From the cell containing the given text, extract its center point as (X, Y) coordinate. 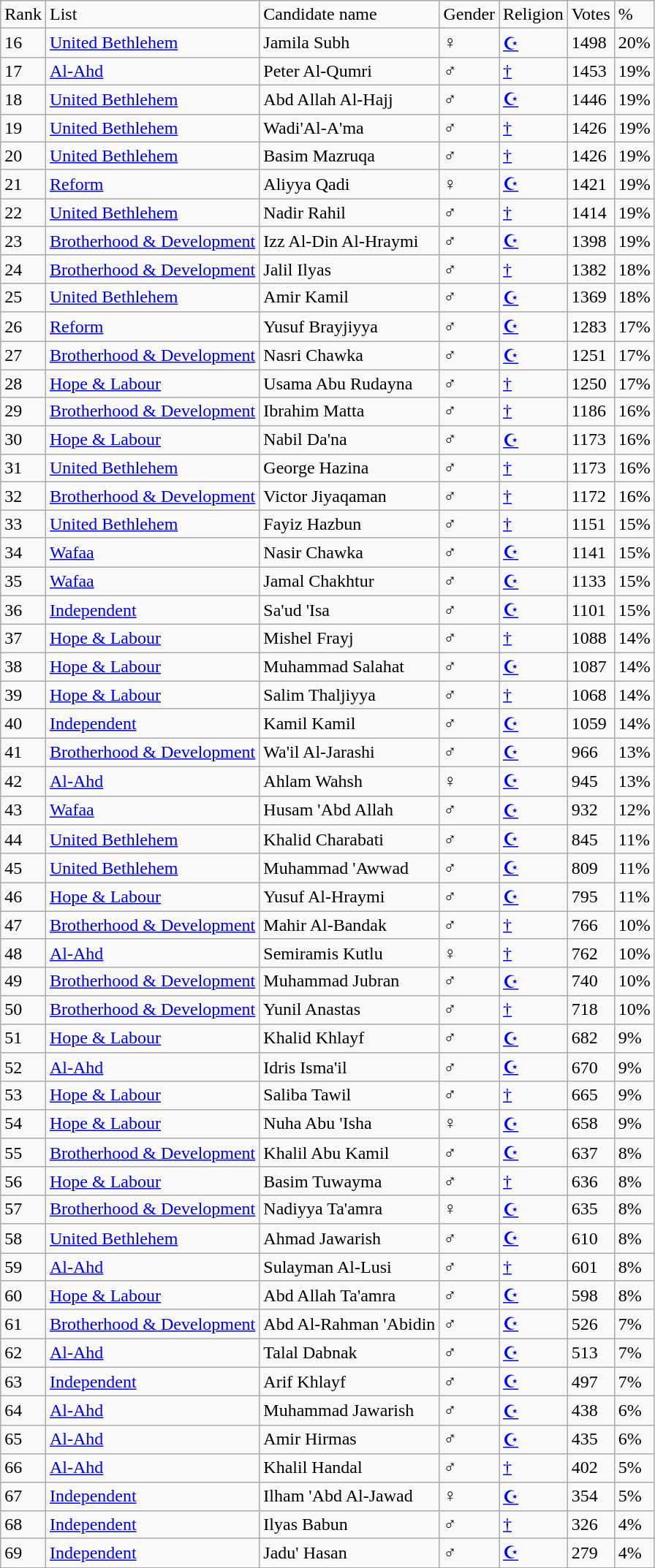
665 (591, 1095)
Muhammad Salahat (349, 667)
20% (635, 43)
54 (23, 1124)
1398 (591, 241)
47 (23, 925)
Muhammad 'Awwad (349, 868)
38 (23, 667)
Talal Dabnak (349, 1353)
Sa'ud 'Isa (349, 610)
670 (591, 1067)
402 (591, 1468)
598 (591, 1295)
Ilham 'Abd Al-Jawad (349, 1496)
Victor Jiyaqaman (349, 496)
Basim Mazruqa (349, 156)
1250 (591, 384)
Candidate name (349, 15)
66 (23, 1468)
17 (23, 71)
795 (591, 897)
24 (23, 269)
68 (23, 1525)
Peter Al-Qumri (349, 71)
Aliyya Qadi (349, 184)
Wadi'Al-A'ma (349, 128)
Nasir Chawka (349, 552)
Yunil Anastas (349, 1010)
Mahir Al-Bandak (349, 925)
26 (23, 327)
Saliba Tawil (349, 1095)
23 (23, 241)
28 (23, 384)
Sulayman Al-Lusi (349, 1266)
34 (23, 552)
Religion (534, 15)
Jadu' Hasan (349, 1553)
Nadir Rahil (349, 213)
435 (591, 1439)
55 (23, 1153)
Abd Allah Ta'amra (349, 1295)
740 (591, 981)
354 (591, 1496)
Abd Allah Al-Hajj (349, 99)
60 (23, 1295)
1414 (591, 213)
43 (23, 810)
Gender (469, 15)
16 (23, 43)
945 (591, 781)
52 (23, 1067)
Fayiz Hazbun (349, 524)
22 (23, 213)
766 (591, 925)
Khalil Handal (349, 1468)
58 (23, 1238)
1369 (591, 297)
Jamal Chakhtur (349, 582)
Khalil Abu Kamil (349, 1153)
64 (23, 1411)
Votes (591, 15)
1133 (591, 582)
Semiramis Kutlu (349, 953)
601 (591, 1266)
Abd Al-Rahman 'Abidin (349, 1324)
63 (23, 1382)
48 (23, 953)
Ilyas Babun (349, 1525)
658 (591, 1124)
497 (591, 1382)
Khalid Khlayf (349, 1038)
Wa'il Al-Jarashi (349, 753)
36 (23, 610)
Nuha Abu 'Isha (349, 1124)
29 (23, 411)
Basim Tuwayma (349, 1181)
18 (23, 99)
Yusuf Brayjiyya (349, 327)
279 (591, 1553)
1283 (591, 327)
610 (591, 1238)
809 (591, 868)
Khalid Charabati (349, 840)
27 (23, 355)
718 (591, 1010)
1421 (591, 184)
65 (23, 1439)
50 (23, 1010)
Muhammad Jawarish (349, 1411)
1151 (591, 524)
39 (23, 695)
1498 (591, 43)
44 (23, 840)
1453 (591, 71)
25 (23, 297)
45 (23, 868)
526 (591, 1324)
61 (23, 1324)
37 (23, 639)
32 (23, 496)
438 (591, 1411)
637 (591, 1153)
69 (23, 1553)
Izz Al-Din Al-Hraymi (349, 241)
Yusuf Al-Hraymi (349, 897)
Amir Kamil (349, 297)
Nadiyya Ta'amra (349, 1209)
Idris Isma'il (349, 1067)
40 (23, 723)
635 (591, 1209)
Usama Abu Rudayna (349, 384)
42 (23, 781)
30 (23, 440)
53 (23, 1095)
1068 (591, 695)
1446 (591, 99)
1382 (591, 269)
Ahmad Jawarish (349, 1238)
49 (23, 981)
Arif Khlayf (349, 1382)
Muhammad Jubran (349, 981)
Kamil Kamil (349, 723)
Amir Hirmas (349, 1439)
Jalil Ilyas (349, 269)
1101 (591, 610)
56 (23, 1181)
Jamila Subh (349, 43)
Husam 'Abd Allah (349, 810)
1088 (591, 639)
62 (23, 1353)
67 (23, 1496)
51 (23, 1038)
41 (23, 753)
George Hazina (349, 468)
46 (23, 897)
1251 (591, 355)
57 (23, 1209)
326 (591, 1525)
966 (591, 753)
% (635, 15)
513 (591, 1353)
762 (591, 953)
636 (591, 1181)
1087 (591, 667)
31 (23, 468)
1172 (591, 496)
33 (23, 524)
19 (23, 128)
21 (23, 184)
Ibrahim Matta (349, 411)
1059 (591, 723)
932 (591, 810)
Ahlam Wahsh (349, 781)
20 (23, 156)
35 (23, 582)
59 (23, 1266)
Rank (23, 15)
1186 (591, 411)
1141 (591, 552)
12% (635, 810)
682 (591, 1038)
845 (591, 840)
Mishel Frayj (349, 639)
Nasri Chawka (349, 355)
Nabil Da'na (349, 440)
Salim Thaljiyya (349, 695)
List (152, 15)
